Locate the cell with the specified text and output its (X, Y) center coordinate. 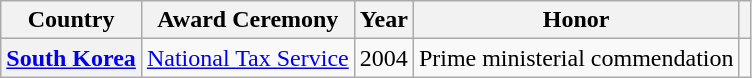
Prime ministerial commendation (576, 58)
South Korea (72, 58)
2004 (384, 58)
National Tax Service (248, 58)
Country (72, 20)
Year (384, 20)
Honor (576, 20)
Award Ceremony (248, 20)
